Return the (X, Y) coordinate for the center point of the cell that contains the specified text.  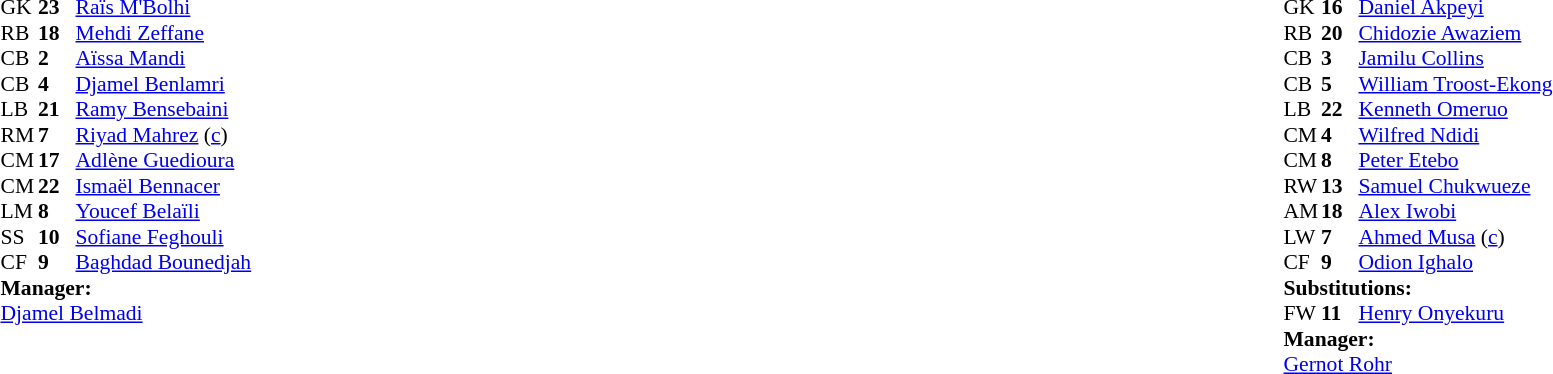
Mehdi Zeffane (164, 33)
13 (1340, 186)
RM (19, 135)
FW (1302, 313)
LM (19, 211)
Wilfred Ndidi (1455, 135)
Ahmed Musa (c) (1455, 237)
Djamel Belmadi (126, 313)
Jamilu Collins (1455, 59)
RW (1302, 186)
Odion Ighalo (1455, 263)
Ramy Bensebaini (164, 109)
21 (57, 109)
Adlène Guedioura (164, 161)
Djamel Benlamri (164, 84)
LW (1302, 237)
William Troost-Ekong (1455, 84)
AM (1302, 211)
20 (1340, 33)
2 (57, 59)
Peter Etebo (1455, 161)
Kenneth Omeruo (1455, 109)
Riyad Mahrez (c) (164, 135)
17 (57, 161)
Henry Onyekuru (1455, 313)
Alex Iwobi (1455, 211)
11 (1340, 313)
Youcef Belaïli (164, 211)
3 (1340, 59)
Chidozie Awaziem (1455, 33)
Aïssa Mandi (164, 59)
Baghdad Bounedjah (164, 263)
Samuel Chukwueze (1455, 186)
Ismaël Bennacer (164, 186)
5 (1340, 84)
Substitutions: (1418, 288)
Sofiane Feghouli (164, 237)
10 (57, 237)
SS (19, 237)
